Return [X, Y] of the center of cell containing provided text 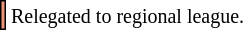
Relegated to regional league. [127, 15]
